Extract the [X, Y] coordinate from the center of the cell holding the provided text.  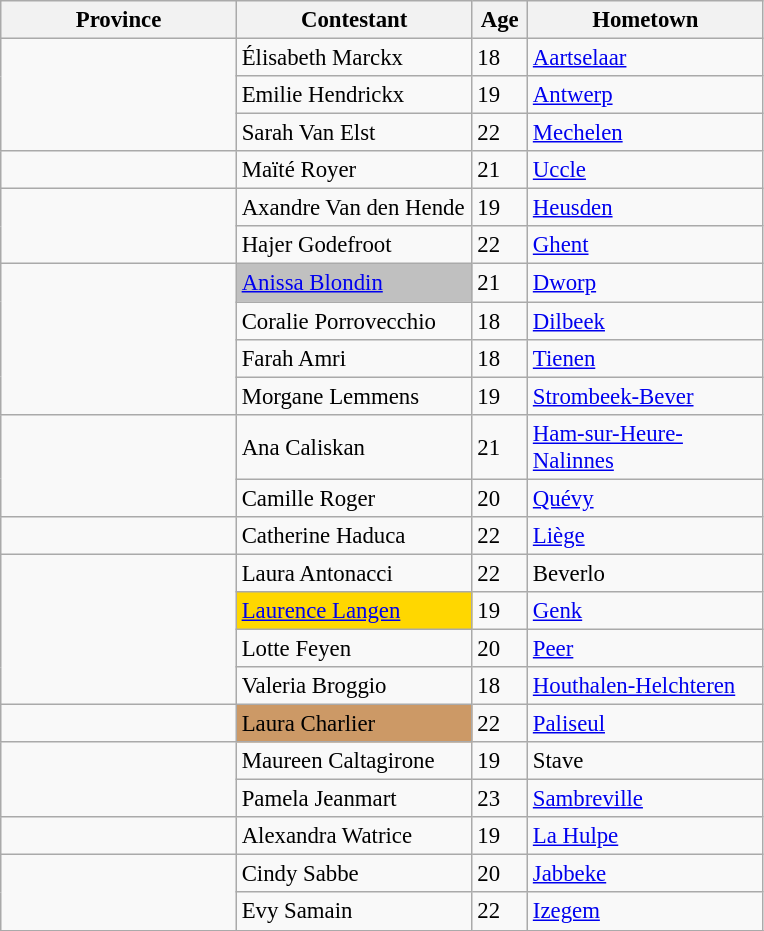
Aartselaar [646, 58]
Sambreville [646, 799]
Peer [646, 648]
Laurence Langen [354, 611]
Ana Caliskan [354, 446]
Beverlo [646, 573]
Province [119, 20]
Maureen Caltagirone [354, 761]
Maïté Royer [354, 170]
Farah Amri [354, 358]
Catherine Haduca [354, 536]
Stave [646, 761]
Mechelen [646, 133]
Ghent [646, 245]
Paliseul [646, 724]
Hometown [646, 20]
Jabbeke [646, 874]
Valeria Broggio [354, 686]
Uccle [646, 170]
Quévy [646, 498]
Anissa Blondin [354, 283]
La Hulpe [646, 836]
Dilbeek [646, 321]
23 [500, 799]
Heusden [646, 208]
Houthalen-Helchteren [646, 686]
Antwerp [646, 95]
Coralie Porrovecchio [354, 321]
Ham-sur-Heure-Nalinnes [646, 446]
Axandre Van den Hende [354, 208]
Alexandra Watrice [354, 836]
Genk [646, 611]
Camille Roger [354, 498]
Laura Charlier [354, 724]
Age [500, 20]
Tienen [646, 358]
Laura Antonacci [354, 573]
Liège [646, 536]
Dworp [646, 283]
Evy Samain [354, 912]
Élisabeth Marckx [354, 58]
Sarah Van Elst [354, 133]
Morgane Lemmens [354, 396]
Cindy Sabbe [354, 874]
Emilie Hendrickx [354, 95]
Lotte Feyen [354, 648]
Strombeek-Bever [646, 396]
Contestant [354, 20]
Hajer Godefroot [354, 245]
Izegem [646, 912]
Pamela Jeanmart [354, 799]
